For the text-containing cell, return its midpoint in (x, y) coordinate format. 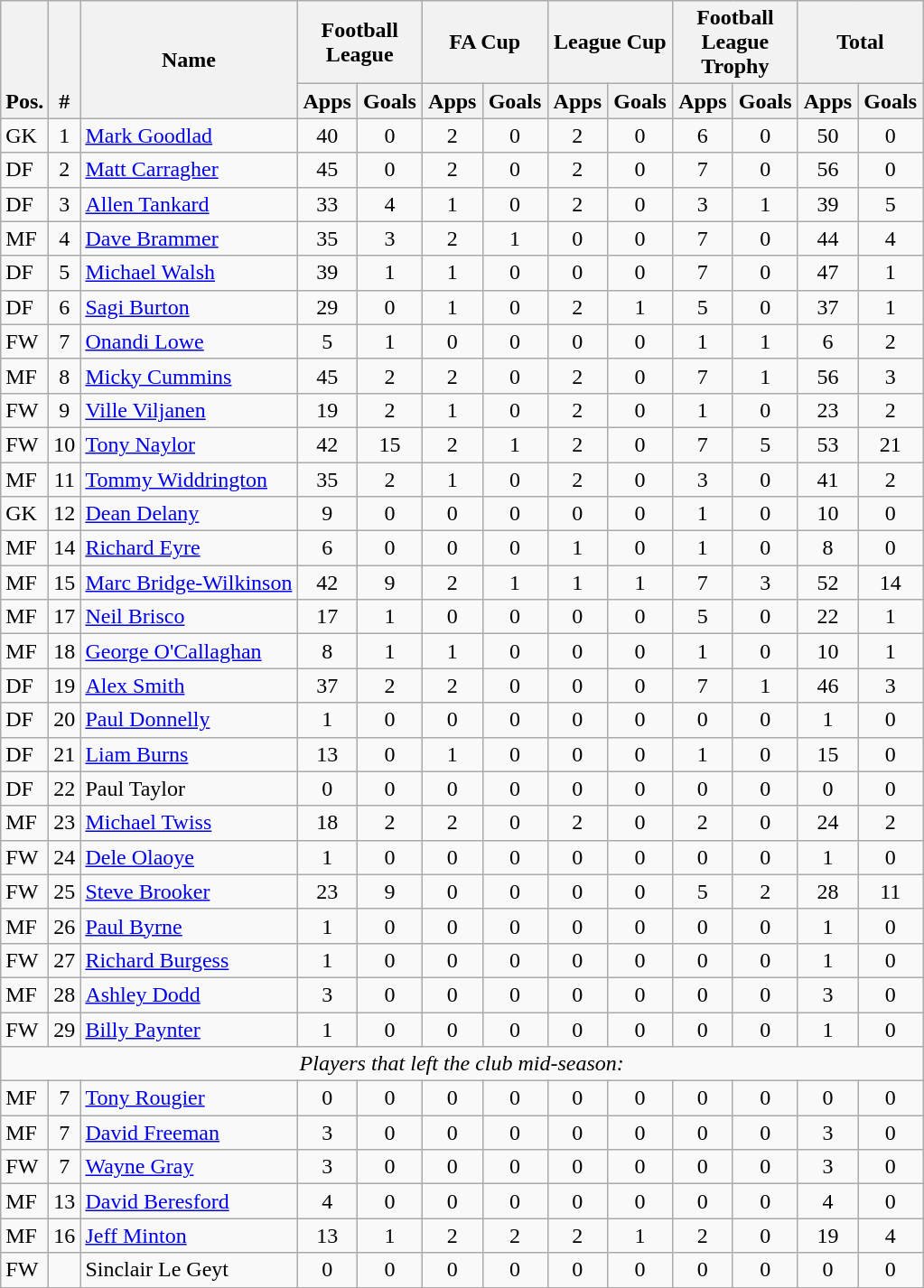
25 (65, 891)
12 (65, 514)
Wayne Gray (189, 1167)
Mark Goodlad (189, 135)
Dele Olaoye (189, 857)
Football League (359, 42)
Players that left the club mid-season: (462, 1064)
46 (827, 686)
40 (327, 135)
47 (827, 273)
44 (827, 238)
Micky Cummins (189, 376)
David Beresford (189, 1201)
Paul Donnelly (189, 720)
Matt Carragher (189, 170)
20 (65, 720)
Neil Brisco (189, 617)
53 (827, 444)
Total (860, 42)
Liam Burns (189, 754)
Dean Delany (189, 514)
Paul Taylor (189, 789)
Paul Byrne (189, 926)
League Cup (611, 42)
George O'Callaghan (189, 651)
David Freeman (189, 1133)
Steve Brooker (189, 891)
Ashley Dodd (189, 994)
Ville Viljanen (189, 410)
Dave Brammer (189, 238)
Billy Paynter (189, 1029)
52 (827, 583)
Football League Trophy (735, 42)
Sinclair Le Geyt (189, 1270)
FA Cup (484, 42)
# (65, 60)
Jeff Minton (189, 1236)
Richard Burgess (189, 960)
Richard Eyre (189, 548)
Tommy Widdrington (189, 480)
Sagi Burton (189, 307)
Tony Naylor (189, 444)
Onandi Lowe (189, 341)
Tony Rougier (189, 1098)
Michael Walsh (189, 273)
16 (65, 1236)
26 (65, 926)
Name (189, 60)
Pos. (25, 60)
33 (327, 204)
Michael Twiss (189, 823)
27 (65, 960)
Alex Smith (189, 686)
50 (827, 135)
41 (827, 480)
Allen Tankard (189, 204)
Marc Bridge-Wilkinson (189, 583)
